Locate the cell with the specified text and output its (x, y) center coordinate. 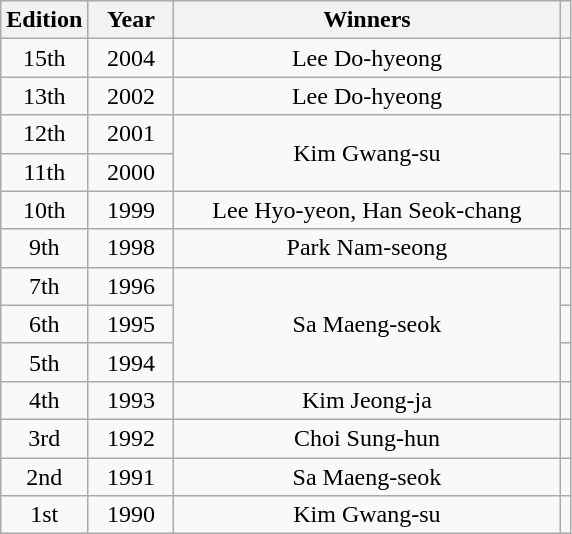
4th (44, 400)
10th (44, 210)
Kim Jeong-ja (367, 400)
1993 (131, 400)
1994 (131, 362)
15th (44, 58)
Winners (367, 20)
6th (44, 324)
2001 (131, 134)
Year (131, 20)
2004 (131, 58)
12th (44, 134)
13th (44, 96)
1992 (131, 438)
5th (44, 362)
1995 (131, 324)
1996 (131, 286)
1998 (131, 248)
2002 (131, 96)
Choi Sung-hun (367, 438)
2nd (44, 477)
Park Nam-seong (367, 248)
3rd (44, 438)
7th (44, 286)
Lee Hyo-yeon, Han Seok-chang (367, 210)
1991 (131, 477)
9th (44, 248)
1st (44, 515)
2000 (131, 172)
Edition (44, 20)
11th (44, 172)
1999 (131, 210)
1990 (131, 515)
